Return the (x, y) coordinate for the center point of the cell that contains the specified text.  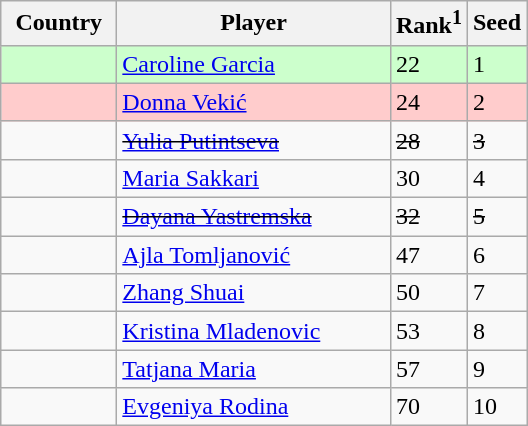
Maria Sakkari (254, 178)
32 (428, 217)
70 (428, 407)
1 (496, 64)
7 (496, 293)
6 (496, 255)
4 (496, 178)
50 (428, 293)
Donna Vekić (254, 102)
Caroline Garcia (254, 64)
Seed (496, 24)
28 (428, 140)
Yulia Putintseva (254, 140)
8 (496, 331)
Dayana Yastremska (254, 217)
Rank1 (428, 24)
47 (428, 255)
24 (428, 102)
Zhang Shuai (254, 293)
3 (496, 140)
57 (428, 369)
22 (428, 64)
30 (428, 178)
Ajla Tomljanović (254, 255)
Tatjana Maria (254, 369)
Kristina Mladenovic (254, 331)
10 (496, 407)
Evgeniya Rodina (254, 407)
Player (254, 24)
Country (59, 24)
2 (496, 102)
5 (496, 217)
53 (428, 331)
9 (496, 369)
